Detect which cell encompasses the target text, then output its [X, Y] center coordinate. 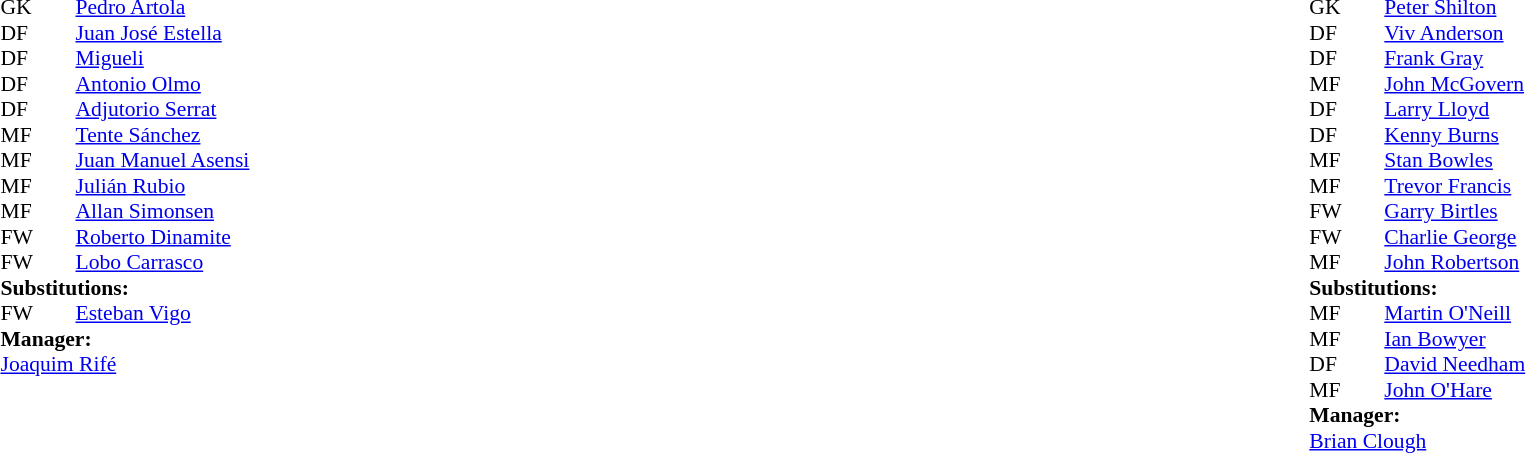
Larry Lloyd [1454, 109]
Charlie George [1454, 237]
Joaquim Rifé [124, 365]
Esteban Vigo [163, 313]
Martin O'Neill [1454, 313]
Trevor Francis [1454, 186]
Migueli [163, 59]
John Robertson [1454, 263]
Ian Bowyer [1454, 339]
Garry Birtles [1454, 211]
Adjutorio Serrat [163, 109]
Roberto Dinamite [163, 237]
Frank Gray [1454, 59]
Antonio Olmo [163, 84]
John O'Hare [1454, 390]
Stan Bowles [1454, 161]
Julián Rubio [163, 186]
Juan José Estella [163, 33]
Viv Anderson [1454, 33]
John McGovern [1454, 84]
Allan Simonsen [163, 211]
Lobo Carrasco [163, 263]
David Needham [1454, 365]
Juan Manuel Asensi [163, 161]
Kenny Burns [1454, 135]
Tente Sánchez [163, 135]
